Provide the [X, Y] coordinate of the cell's center where the given text is located.  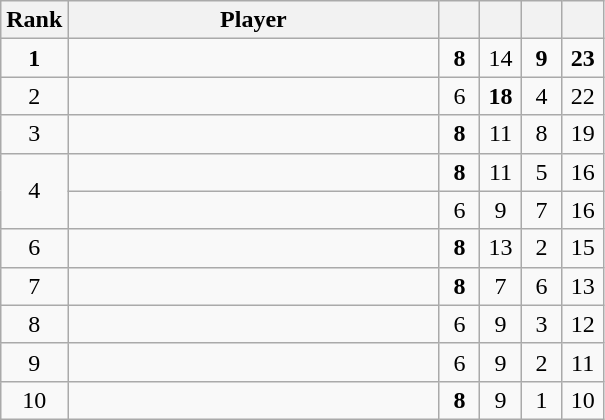
15 [582, 248]
14 [500, 58]
5 [542, 172]
22 [582, 96]
Player [254, 20]
12 [582, 324]
Rank [34, 20]
18 [500, 96]
19 [582, 134]
23 [582, 58]
